Search for the cell housing the specified text and yield its [x, y] center coordinate. 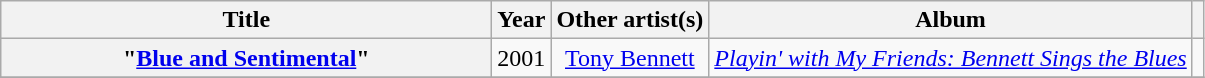
"Blue and Sentimental" [246, 58]
Year [522, 20]
Tony Bennett [630, 58]
Other artist(s) [630, 20]
2001 [522, 58]
Title [246, 20]
Album [950, 20]
Playin' with My Friends: Bennett Sings the Blues [950, 58]
